Locate the cell with the specified text and output its [X, Y] center coordinate. 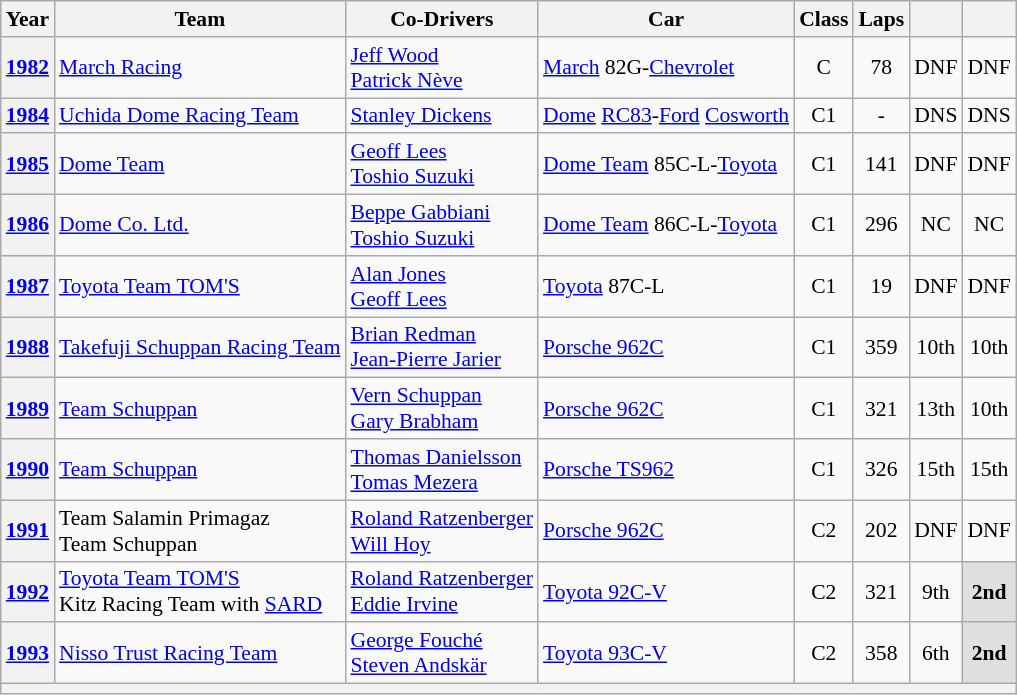
296 [881, 226]
March 82G-Chevrolet [666, 68]
Porsche TS962 [666, 470]
359 [881, 348]
Roland Ratzenberger Will Hoy [442, 530]
1987 [28, 286]
March Racing [200, 68]
Toyota Team TOM'S [200, 286]
Dome Team 85C-L-Toyota [666, 164]
- [881, 116]
Laps [881, 19]
358 [881, 654]
Vern Schuppan Gary Brabham [442, 408]
Co-Drivers [442, 19]
Dome Co. Ltd. [200, 226]
Dome Team 86C-L-Toyota [666, 226]
1992 [28, 592]
Takefuji Schuppan Racing Team [200, 348]
Jeff Wood Patrick Nève [442, 68]
6th [936, 654]
Class [824, 19]
Dome Team [200, 164]
141 [881, 164]
1988 [28, 348]
1984 [28, 116]
C [824, 68]
202 [881, 530]
Dome RC83-Ford Cosworth [666, 116]
1989 [28, 408]
Year [28, 19]
Toyota 87C-L [666, 286]
Alan Jones Geoff Lees [442, 286]
19 [881, 286]
Roland Ratzenberger Eddie Irvine [442, 592]
Beppe Gabbiani Toshio Suzuki [442, 226]
1993 [28, 654]
Uchida Dome Racing Team [200, 116]
1982 [28, 68]
Toyota 93C-V [666, 654]
Thomas Danielsson Tomas Mezera [442, 470]
George Fouché Steven Andskär [442, 654]
1990 [28, 470]
Toyota 92C-V [666, 592]
Geoff Lees Toshio Suzuki [442, 164]
Stanley Dickens [442, 116]
1985 [28, 164]
Nisso Trust Racing Team [200, 654]
9th [936, 592]
326 [881, 470]
78 [881, 68]
13th [936, 408]
Brian Redman Jean-Pierre Jarier [442, 348]
Team Salamin Primagaz Team Schuppan [200, 530]
1986 [28, 226]
Team [200, 19]
1991 [28, 530]
Toyota Team TOM'S Kitz Racing Team with SARD [200, 592]
Car [666, 19]
